Provide the [x, y] coordinate of the cell's center where the given text is located.  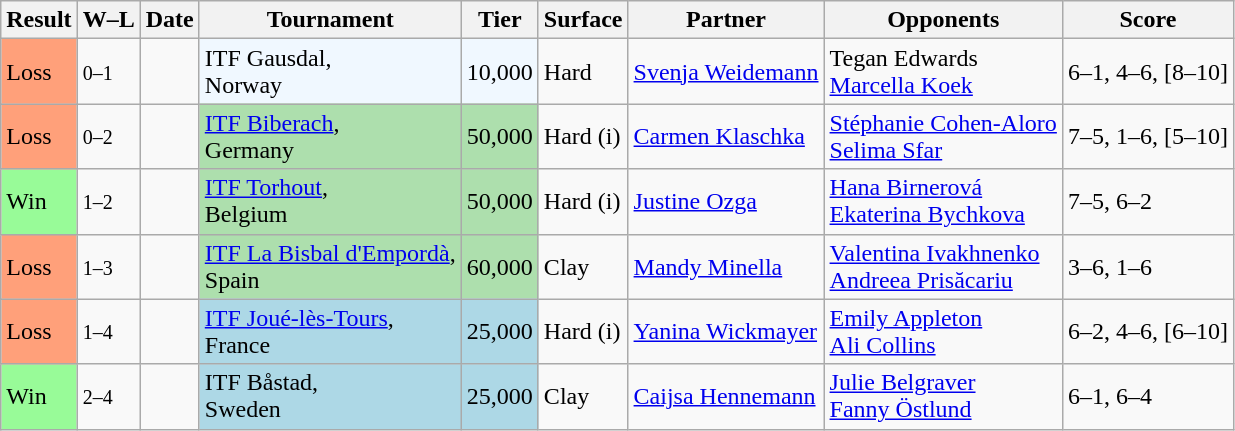
7–5, 1–6, [5–10] [1148, 136]
Result [39, 20]
ITF Gausdal, Norway [330, 72]
Yanina Wickmayer [726, 332]
Hard [583, 72]
1–4 [108, 332]
6–1, 6–4 [1148, 396]
3–6, 1–6 [1148, 266]
Tournament [330, 20]
Opponents [943, 20]
Emily Appleton Ali Collins [943, 332]
Carmen Klaschka [726, 136]
0–2 [108, 136]
10,000 [500, 72]
6–1, 4–6, [8–10] [1148, 72]
ITF Torhout, Belgium [330, 202]
ITF Biberach, Germany [330, 136]
1–2 [108, 202]
ITF La Bisbal d'Empordà, Spain [330, 266]
2–4 [108, 396]
Tier [500, 20]
Justine Ozga [726, 202]
6–2, 4–6, [6–10] [1148, 332]
0–1 [108, 72]
60,000 [500, 266]
Score [1148, 20]
Julie Belgraver Fanny Östlund [943, 396]
Surface [583, 20]
ITF Joué-lès-Tours, France [330, 332]
ITF Båstad, Sweden [330, 396]
Date [170, 20]
Hana Birnerová Ekaterina Bychkova [943, 202]
W–L [108, 20]
Stéphanie Cohen-Aloro Selima Sfar [943, 136]
1–3 [108, 266]
Mandy Minella [726, 266]
Svenja Weidemann [726, 72]
Caijsa Hennemann [726, 396]
7–5, 6–2 [1148, 202]
Tegan Edwards Marcella Koek [943, 72]
Partner [726, 20]
Valentina Ivakhnenko Andreea Prisăcariu [943, 266]
